Identify which cell holds the provided text, then report its (x, y) central coordinate. 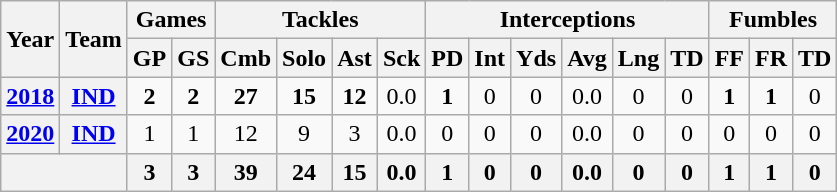
39 (246, 172)
Lng (638, 58)
Avg (588, 58)
Interceptions (568, 20)
Games (170, 20)
Year (30, 39)
Ast (355, 58)
GS (194, 58)
Cmb (246, 58)
Team (94, 39)
Solo (304, 58)
Int (490, 58)
Sck (401, 58)
Tackles (320, 20)
Fumbles (773, 20)
2020 (30, 134)
2018 (30, 96)
FR (772, 58)
24 (304, 172)
GP (149, 58)
FF (729, 58)
PD (448, 58)
9 (304, 134)
Yds (536, 58)
27 (246, 96)
